From the cell containing the given text, extract its center point as (x, y) coordinate. 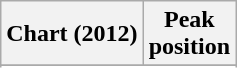
Peak position (189, 34)
Chart (2012) (72, 34)
